For the text-containing cell, return its midpoint in (X, Y) coordinate format. 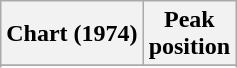
Peakposition (189, 34)
Chart (1974) (72, 34)
